Pinpoint the cell where the given text exists, returning its [X, Y] midpoint coordinate. 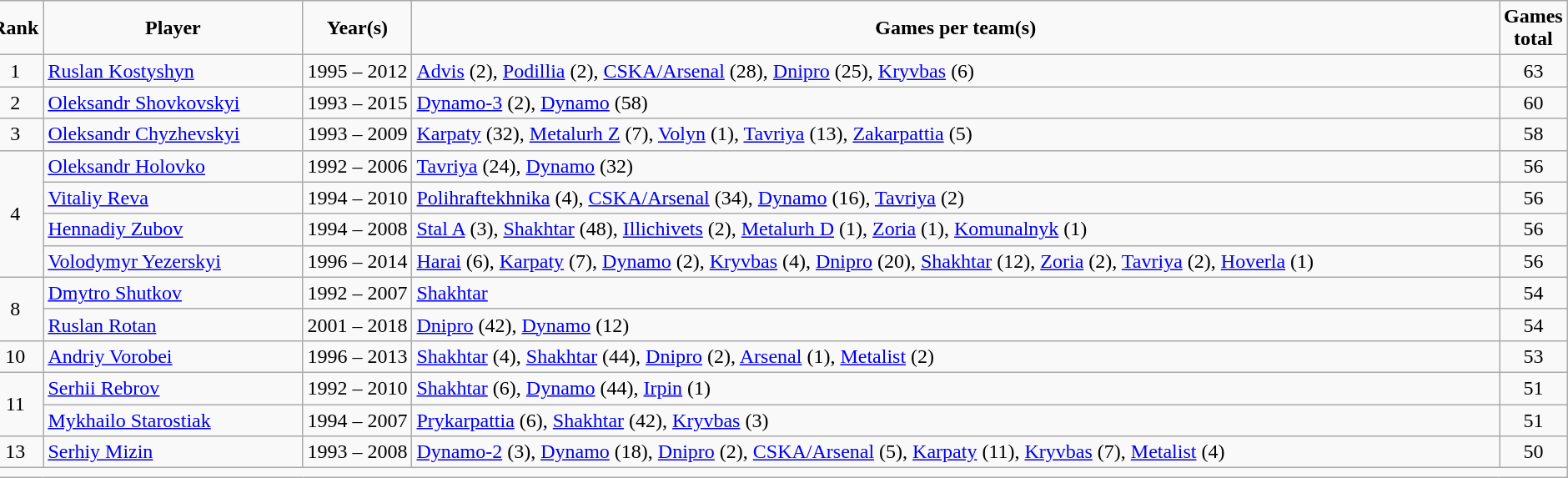
Andriy Vorobei [173, 356]
Mykhailo Starostiak [173, 420]
53 [1534, 356]
50 [1534, 452]
1992 – 2010 [357, 388]
Shakhtar [956, 293]
Harai (6), Karpaty (7), Dynamo (2), Kryvbas (4), Dnipro (20), Shakhtar (12), Zoria (2), Tavriya (2), Hoverla (1) [956, 261]
1995 – 2012 [357, 71]
2001 – 2018 [357, 325]
1992 – 2006 [357, 166]
Games per team(s) [956, 28]
Oleksandr Holovko [173, 166]
1994 – 2007 [357, 420]
Dnipro (42), Dynamo (12) [956, 325]
1996 – 2013 [357, 356]
Dynamo-3 (2), Dynamo (58) [956, 103]
1992 – 2007 [357, 293]
Advis (2), Podillia (2), CSKA/Arsenal (28), Dnipro (25), Kryvbas (6) [956, 71]
1994 – 2008 [357, 229]
Polihraftekhnika (4), CSKA/Arsenal (34), Dynamo (16), Tavriya (2) [956, 198]
Shakhtar (6), Dynamo (44), Irpin (1) [956, 388]
1994 – 2010 [357, 198]
58 [1534, 134]
Ruslan Rotan [173, 325]
63 [1534, 71]
Hennadiy Zubov [173, 229]
Ruslan Kostyshyn [173, 71]
Oleksandr Shovkovskyi [173, 103]
Dmytro Shutkov [173, 293]
Player [173, 28]
Oleksandr Chyzhevskyi [173, 134]
1993 – 2015 [357, 103]
Vitaliy Reva [173, 198]
Stal A (3), Shakhtar (48), Illichivets (2), Metalurh D (1), Zoria (1), Komunalnyk (1) [956, 229]
Karpaty (32), Metalurh Z (7), Volyn (1), Tavriya (13), Zakarpattia (5) [956, 134]
Serhiy Mizin [173, 452]
Games total [1534, 28]
Shakhtar (4), Shakhtar (44), Dnipro (2), Arsenal (1), Metalist (2) [956, 356]
Volodymyr Yezerskyi [173, 261]
1993 – 2009 [357, 134]
Year(s) [357, 28]
Tavriya (24), Dynamo (32) [956, 166]
Serhii Rebrov [173, 388]
Dynamo-2 (3), Dynamo (18), Dnipro (2), CSKA/Arsenal (5), Karpaty (11), Kryvbas (7), Metalist (4) [956, 452]
60 [1534, 103]
Prykarpattia (6), Shakhtar (42), Kryvbas (3) [956, 420]
1996 – 2014 [357, 261]
1993 – 2008 [357, 452]
